For the text-containing cell, return its midpoint in [X, Y] coordinate format. 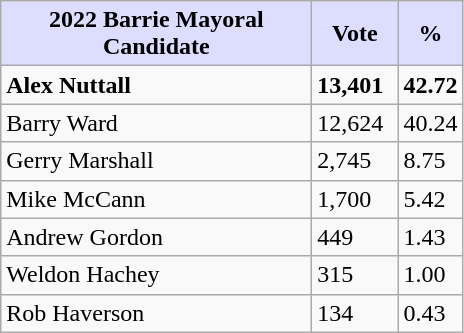
Weldon Hachey [156, 275]
% [430, 34]
8.75 [430, 161]
0.43 [430, 313]
2022 Barrie Mayoral Candidate [156, 34]
Vote [355, 34]
13,401 [355, 85]
12,624 [355, 123]
1,700 [355, 199]
42.72 [430, 85]
40.24 [430, 123]
Barry Ward [156, 123]
1.43 [430, 237]
Andrew Gordon [156, 237]
2,745 [355, 161]
134 [355, 313]
Gerry Marshall [156, 161]
449 [355, 237]
315 [355, 275]
Alex Nuttall [156, 85]
5.42 [430, 199]
Rob Haverson [156, 313]
1.00 [430, 275]
Mike McCann [156, 199]
